Return the (X, Y) coordinate for the center point of the cell that contains the specified text.  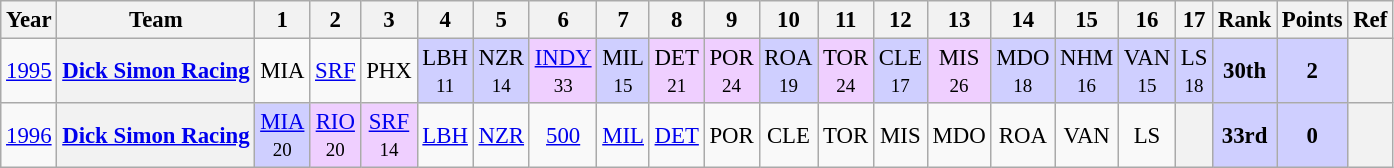
17 (1194, 20)
SRF14 (389, 136)
LS (1146, 136)
5 (501, 20)
Year (29, 20)
VAN15 (1146, 72)
0 (1312, 136)
NZR14 (501, 72)
DET (676, 136)
DET21 (676, 72)
MIL (623, 136)
PHX (389, 72)
NZR (501, 136)
ROA (1023, 136)
LBH11 (445, 72)
7 (623, 20)
MDO (959, 136)
1995 (29, 72)
TOR24 (846, 72)
SRF (336, 72)
MDO18 (1023, 72)
INDY33 (563, 72)
33rd (1245, 136)
CLE (788, 136)
10 (788, 20)
MIS (901, 136)
4 (445, 20)
POR24 (732, 72)
MIS26 (959, 72)
14 (1023, 20)
CLE17 (901, 72)
1996 (29, 136)
1 (282, 20)
3 (389, 20)
MIL15 (623, 72)
Rank (1245, 20)
RIO20 (336, 136)
Ref (1370, 20)
LS18 (1194, 72)
6 (563, 20)
MIA (282, 72)
MIA20 (282, 136)
Points (1312, 20)
8 (676, 20)
Team (156, 20)
11 (846, 20)
TOR (846, 136)
9 (732, 20)
NHM16 (1087, 72)
ROA19 (788, 72)
12 (901, 20)
VAN (1087, 136)
LBH (445, 136)
13 (959, 20)
30th (1245, 72)
15 (1087, 20)
POR (732, 136)
16 (1146, 20)
500 (563, 136)
